Identify which cell holds the provided text, then report its (X, Y) central coordinate. 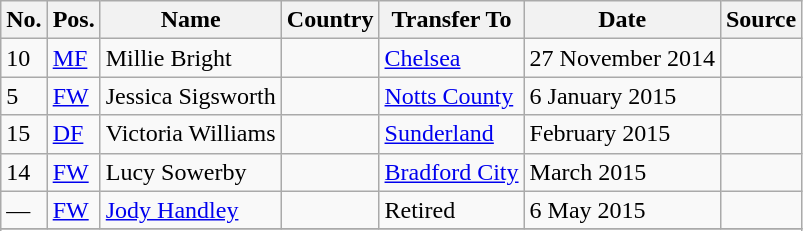
6 May 2015 (622, 210)
Source (760, 20)
14 (24, 172)
No. (24, 20)
Date (622, 20)
Name (190, 20)
Chelsea (452, 58)
Jessica Sigsworth (190, 96)
Notts County (452, 96)
Jody Handley (190, 210)
Lucy Sowerby (190, 172)
Victoria Williams (190, 134)
Transfer To (452, 20)
Millie Bright (190, 58)
Pos. (74, 20)
MF (74, 58)
— (24, 210)
March 2015 (622, 172)
Retired (452, 210)
10 (24, 58)
February 2015 (622, 134)
DF (74, 134)
15 (24, 134)
Bradford City (452, 172)
Sunderland (452, 134)
Country (330, 20)
6 January 2015 (622, 96)
5 (24, 96)
27 November 2014 (622, 58)
